Locate the cell with the specified text and output its (X, Y) center coordinate. 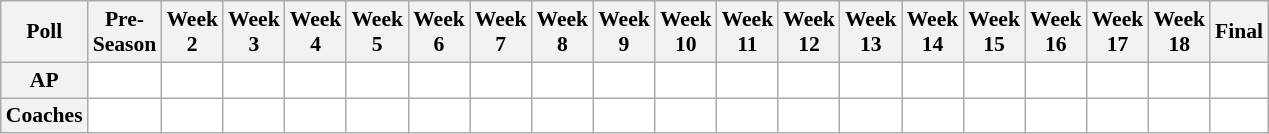
Poll (44, 32)
Coaches (44, 116)
AP (44, 80)
Week17 (1118, 32)
Week4 (316, 32)
Week10 (686, 32)
Week5 (377, 32)
Week9 (624, 32)
Week3 (254, 32)
Week6 (439, 32)
Pre-Season (125, 32)
Week12 (809, 32)
Week2 (192, 32)
Week16 (1056, 32)
Final (1239, 32)
Week7 (501, 32)
Week8 (562, 32)
Week13 (871, 32)
Week15 (994, 32)
Week14 (933, 32)
Week18 (1179, 32)
Week11 (748, 32)
